Return the (X, Y) coordinate for the center point of the cell that contains the specified text.  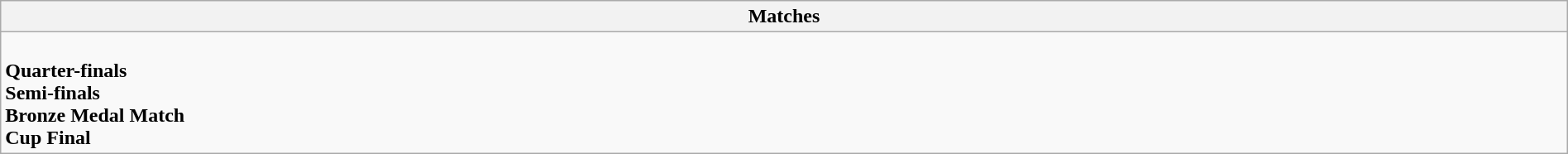
Quarter-finals Semi-finals Bronze Medal Match Cup Final (784, 93)
Matches (784, 17)
